For the text-containing cell, return its midpoint in [x, y] coordinate format. 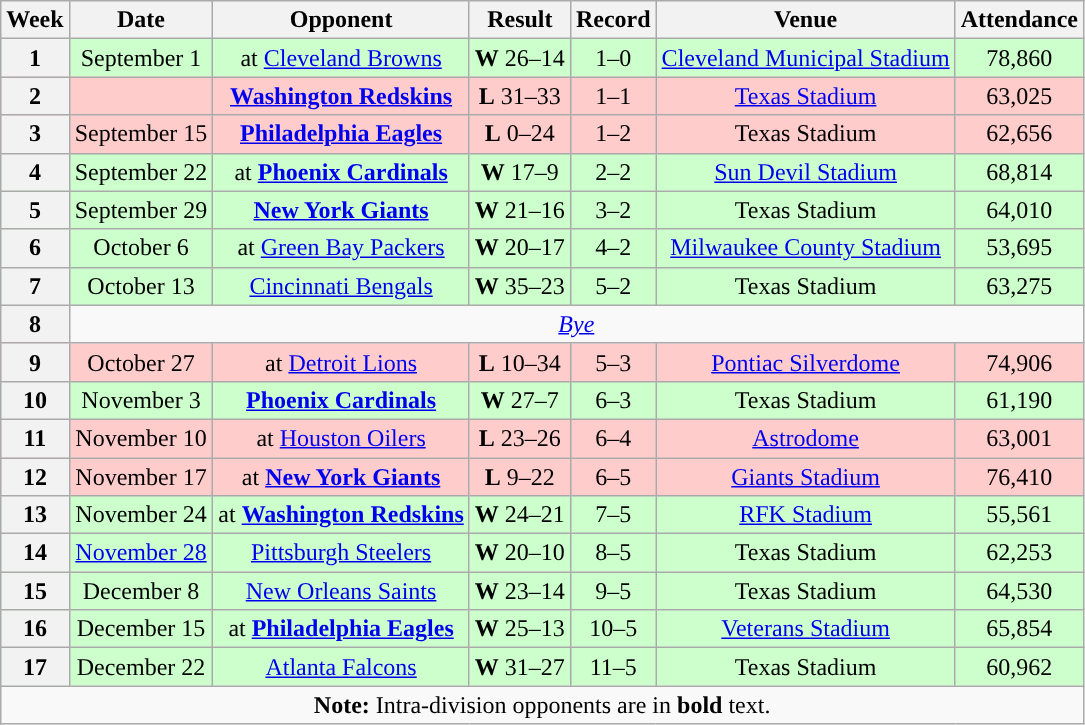
3–2 [613, 210]
63,275 [1019, 286]
at Phoenix Cardinals [341, 172]
Note: Intra-division opponents are in bold text. [542, 705]
Cincinnati Bengals [341, 286]
December 22 [141, 667]
2–2 [613, 172]
L 31–33 [520, 96]
2 [35, 96]
62,253 [1019, 553]
6 [35, 248]
63,001 [1019, 438]
Bye [576, 324]
New York Giants [341, 210]
61,190 [1019, 400]
at New York Giants [341, 477]
Record [613, 20]
1–0 [613, 58]
64,010 [1019, 210]
1 [35, 58]
W 20–17 [520, 248]
at Washington Redskins [341, 515]
Week [35, 20]
October 27 [141, 362]
Sun Devil Stadium [806, 172]
6–3 [613, 400]
at Detroit Lions [341, 362]
September 1 [141, 58]
September 15 [141, 134]
W 26–14 [520, 58]
October 6 [141, 248]
L 0–24 [520, 134]
Phoenix Cardinals [341, 400]
November 10 [141, 438]
9–5 [613, 591]
W 17–9 [520, 172]
63,025 [1019, 96]
Atlanta Falcons [341, 667]
Milwaukee County Stadium [806, 248]
5–3 [613, 362]
15 [35, 591]
8 [35, 324]
60,962 [1019, 667]
October 13 [141, 286]
W 27–7 [520, 400]
November 17 [141, 477]
10 [35, 400]
W 21–16 [520, 210]
W 25–13 [520, 629]
Date [141, 20]
Attendance [1019, 20]
53,695 [1019, 248]
14 [35, 553]
Cleveland Municipal Stadium [806, 58]
68,814 [1019, 172]
1–2 [613, 134]
September 29 [141, 210]
Pontiac Silverdome [806, 362]
6–5 [613, 477]
8–5 [613, 553]
3 [35, 134]
11 [35, 438]
7–5 [613, 515]
55,561 [1019, 515]
L 23–26 [520, 438]
11–5 [613, 667]
16 [35, 629]
RFK Stadium [806, 515]
December 8 [141, 591]
17 [35, 667]
Venue [806, 20]
November 3 [141, 400]
Giants Stadium [806, 477]
76,410 [1019, 477]
12 [35, 477]
W 20–10 [520, 553]
at Cleveland Browns [341, 58]
W 31–27 [520, 667]
New Orleans Saints [341, 591]
13 [35, 515]
December 15 [141, 629]
November 24 [141, 515]
78,860 [1019, 58]
November 28 [141, 553]
74,906 [1019, 362]
Philadelphia Eagles [341, 134]
4 [35, 172]
Pittsburgh Steelers [341, 553]
L 9–22 [520, 477]
9 [35, 362]
1–1 [613, 96]
Veterans Stadium [806, 629]
at Houston Oilers [341, 438]
4–2 [613, 248]
64,530 [1019, 591]
September 22 [141, 172]
L 10–34 [520, 362]
Opponent [341, 20]
W 35–23 [520, 286]
Astrodome [806, 438]
Washington Redskins [341, 96]
W 24–21 [520, 515]
W 23–14 [520, 591]
7 [35, 286]
65,854 [1019, 629]
at Green Bay Packers [341, 248]
at Philadelphia Eagles [341, 629]
5–2 [613, 286]
10–5 [613, 629]
Result [520, 20]
5 [35, 210]
62,656 [1019, 134]
6–4 [613, 438]
